Return the (x, y) coordinate for the center point of the cell that contains the specified text.  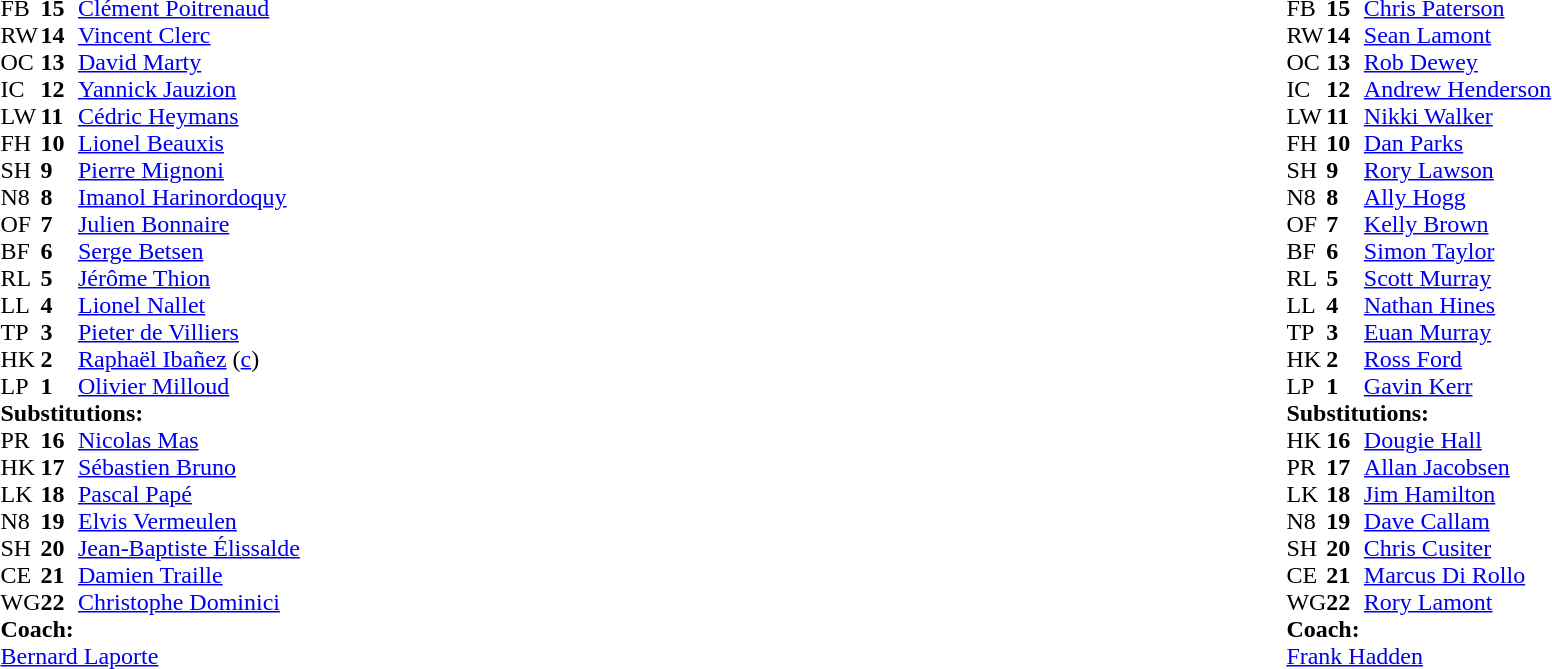
Ross Ford (1458, 360)
Jean-Baptiste Élissalde (189, 548)
Imanol Harinordoquy (189, 198)
David Marty (189, 62)
Yannick Jauzion (189, 90)
Elvis Vermeulen (189, 522)
Kelly Brown (1458, 224)
Raphaël Ibañez (c) (189, 360)
Damien Traille (189, 576)
Rory Lawson (1458, 170)
Julien Bonnaire (189, 224)
Gavin Kerr (1458, 386)
Sean Lamont (1458, 36)
Cédric Heymans (189, 116)
Pieter de Villiers (189, 332)
Rob Dewey (1458, 62)
Chris Cusiter (1458, 548)
Bernard Laporte (150, 656)
Nathan Hines (1458, 306)
Pierre Mignoni (189, 170)
Jérôme Thion (189, 278)
Lionel Beauxis (189, 144)
Rory Lamont (1458, 602)
Sébastien Bruno (189, 468)
Marcus Di Rollo (1458, 576)
Vincent Clerc (189, 36)
Dougie Hall (1458, 440)
Dan Parks (1458, 144)
Jim Hamilton (1458, 494)
Lionel Nallet (189, 306)
Scott Murray (1458, 278)
Pascal Papé (189, 494)
Allan Jacobsen (1458, 468)
Andrew Henderson (1458, 90)
Serge Betsen (189, 252)
Simon Taylor (1458, 252)
Christophe Dominici (189, 602)
Nicolas Mas (189, 440)
Olivier Milloud (189, 386)
Dave Callam (1458, 522)
Nikki Walker (1458, 116)
Frank Hadden (1418, 656)
Ally Hogg (1458, 198)
Euan Murray (1458, 332)
